Search for the cell housing the specified text and yield its (x, y) center coordinate. 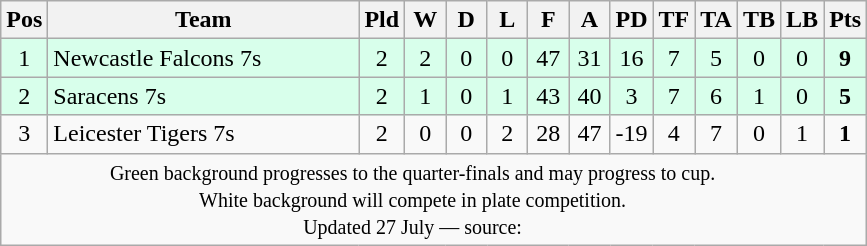
TF (674, 20)
F (548, 20)
Leicester Tigers 7s (204, 134)
A (590, 20)
9 (846, 58)
Newcastle Falcons 7s (204, 58)
31 (590, 58)
L (508, 20)
40 (590, 96)
Saracens 7s (204, 96)
43 (548, 96)
TA (716, 20)
4 (674, 134)
6 (716, 96)
PD (632, 20)
Pos (24, 20)
Pld (382, 20)
16 (632, 58)
-19 (632, 134)
W (426, 20)
Team (204, 20)
TB (758, 20)
28 (548, 134)
LB (802, 20)
Pts (846, 20)
D (466, 20)
